Detect which cell encompasses the target text, then output its (x, y) center coordinate. 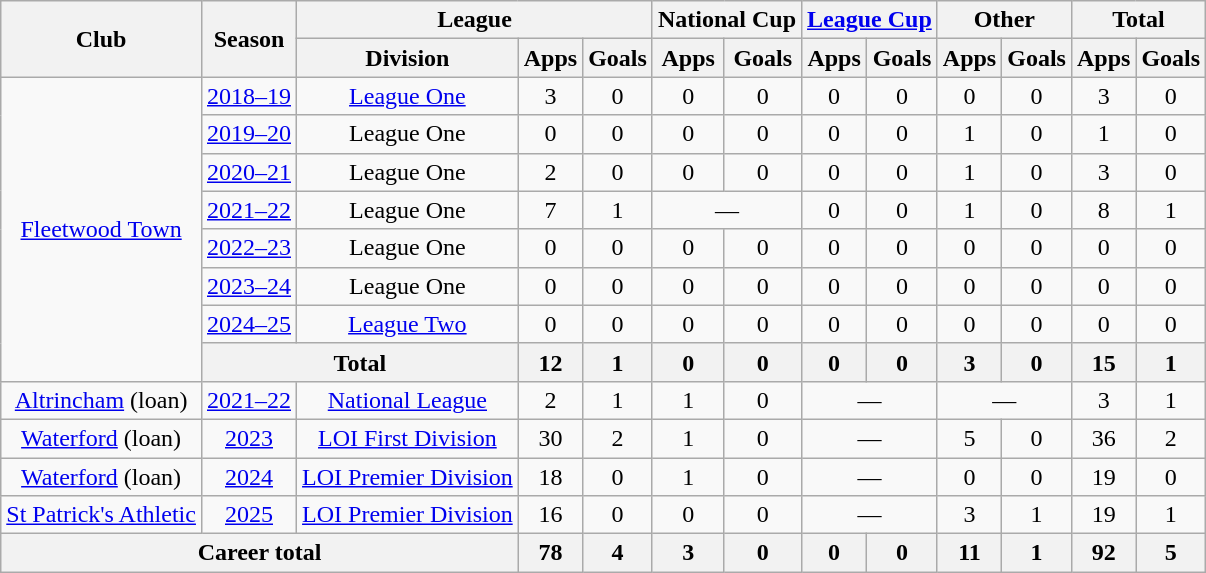
2024–25 (248, 324)
2018–19 (248, 96)
Division (408, 58)
2022–23 (248, 248)
League (475, 20)
30 (550, 438)
11 (969, 553)
Career total (260, 553)
St Patrick's Athletic (102, 515)
LOI First Division (408, 438)
18 (550, 477)
2023–24 (248, 286)
Season (248, 39)
Altrincham (loan) (102, 400)
2024 (248, 477)
Club (102, 39)
7 (550, 210)
8 (1103, 210)
League Cup (870, 20)
National League (408, 400)
2023 (248, 438)
Fleetwood Town (102, 229)
78 (550, 553)
36 (1103, 438)
92 (1103, 553)
2019–20 (248, 134)
2020–21 (248, 172)
2025 (248, 515)
12 (550, 362)
League Two (408, 324)
Other (1004, 20)
16 (550, 515)
National Cup (726, 20)
4 (618, 553)
15 (1103, 362)
